Capture the cell that displays the provided text and extract its (X, Y) central coordinate. 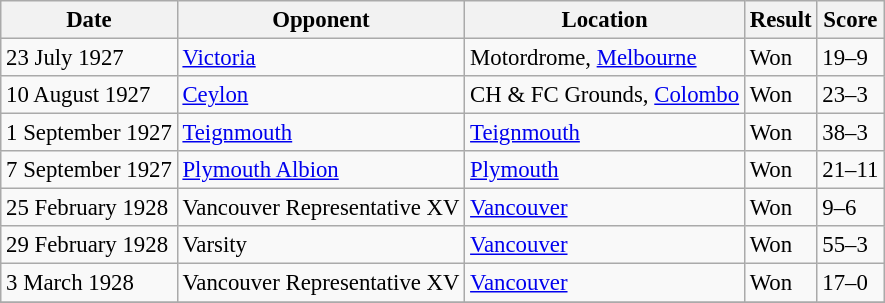
Motordrome, Melbourne (605, 58)
Plymouth (605, 170)
10 August 1927 (89, 95)
1 September 1927 (89, 133)
29 February 1928 (89, 245)
Ceylon (321, 95)
7 September 1927 (89, 170)
23–3 (850, 95)
Result (780, 20)
25 February 1928 (89, 208)
3 March 1928 (89, 283)
Location (605, 20)
21–11 (850, 170)
9–6 (850, 208)
17–0 (850, 283)
CH & FC Grounds, Colombo (605, 95)
19–9 (850, 58)
Opponent (321, 20)
Date (89, 20)
Varsity (321, 245)
38–3 (850, 133)
55–3 (850, 245)
Score (850, 20)
Victoria (321, 58)
23 July 1927 (89, 58)
Plymouth Albion (321, 170)
